Pinpoint the cell where the given text exists, returning its [x, y] midpoint coordinate. 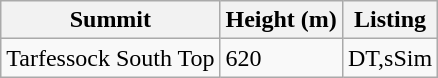
Summit [110, 20]
DT,sSim [390, 58]
Height (m) [281, 20]
Tarfessock South Top [110, 58]
Listing [390, 20]
620 [281, 58]
